Extract the (x, y) coordinate from the center of the cell holding the provided text.  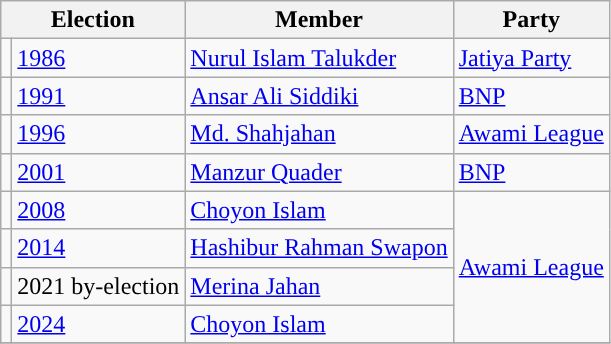
Party (531, 20)
Manzur Quader (319, 172)
Md. Shahjahan (319, 134)
Merina Jahan (319, 286)
2001 (98, 172)
2008 (98, 210)
Nurul Islam Talukder (319, 58)
2024 (98, 324)
2014 (98, 248)
Hashibur Rahman Swapon (319, 248)
1996 (98, 134)
Ansar Ali Siddiki (319, 96)
1991 (98, 96)
Jatiya Party (531, 58)
1986 (98, 58)
Member (319, 20)
Election (93, 20)
2021 by-election (98, 286)
